Return [X, Y] of the center of cell containing provided text 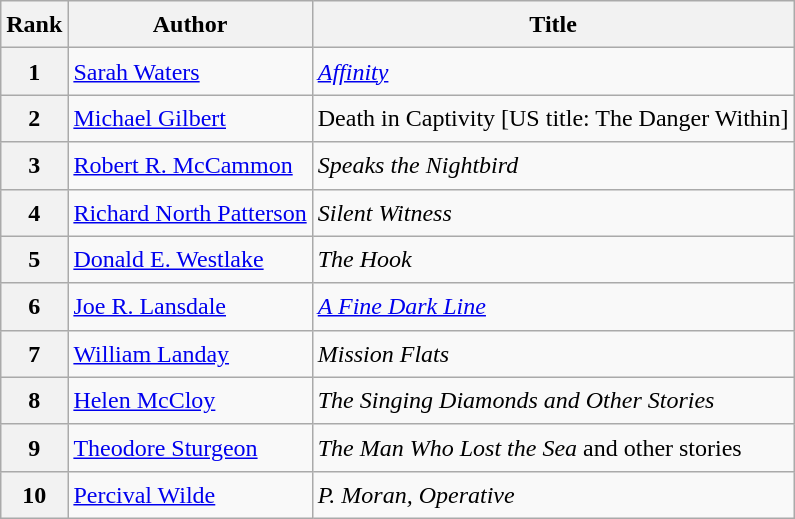
William Landay [190, 354]
Donald E. Westlake [190, 260]
Robert R. McCammon [190, 166]
The Singing Diamonds and Other Stories [553, 400]
A Fine Dark Line [553, 306]
5 [34, 260]
The Hook [553, 260]
Helen McCloy [190, 400]
Richard North Patterson [190, 212]
7 [34, 354]
P. Moran, Operative [553, 494]
1 [34, 72]
Joe R. Lansdale [190, 306]
6 [34, 306]
Affinity [553, 72]
Rank [34, 24]
The Man Who Lost the Sea and other stories [553, 448]
Author [190, 24]
8 [34, 400]
Speaks the Nightbird [553, 166]
Silent Witness [553, 212]
4 [34, 212]
Percival Wilde [190, 494]
10 [34, 494]
9 [34, 448]
Death in Captivity [US title: The Danger Within] [553, 118]
Theodore Sturgeon [190, 448]
Michael Gilbert [190, 118]
Mission Flats [553, 354]
Sarah Waters [190, 72]
3 [34, 166]
2 [34, 118]
Title [553, 24]
